Find where the given text appears and provide that cell's center as (x, y) coordinate. 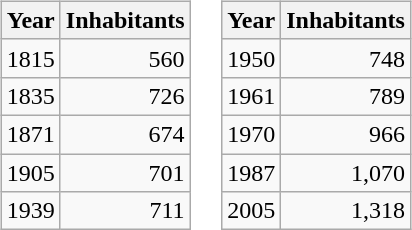
560 (125, 58)
789 (346, 96)
1905 (30, 173)
2005 (252, 211)
726 (125, 96)
748 (346, 58)
1961 (252, 96)
1950 (252, 58)
1835 (30, 96)
1,318 (346, 211)
1815 (30, 58)
674 (125, 134)
701 (125, 173)
711 (125, 211)
1939 (30, 211)
1,070 (346, 173)
1970 (252, 134)
1987 (252, 173)
1871 (30, 134)
966 (346, 134)
